Return the (X, Y) coordinate for the center point of the cell that contains the specified text.  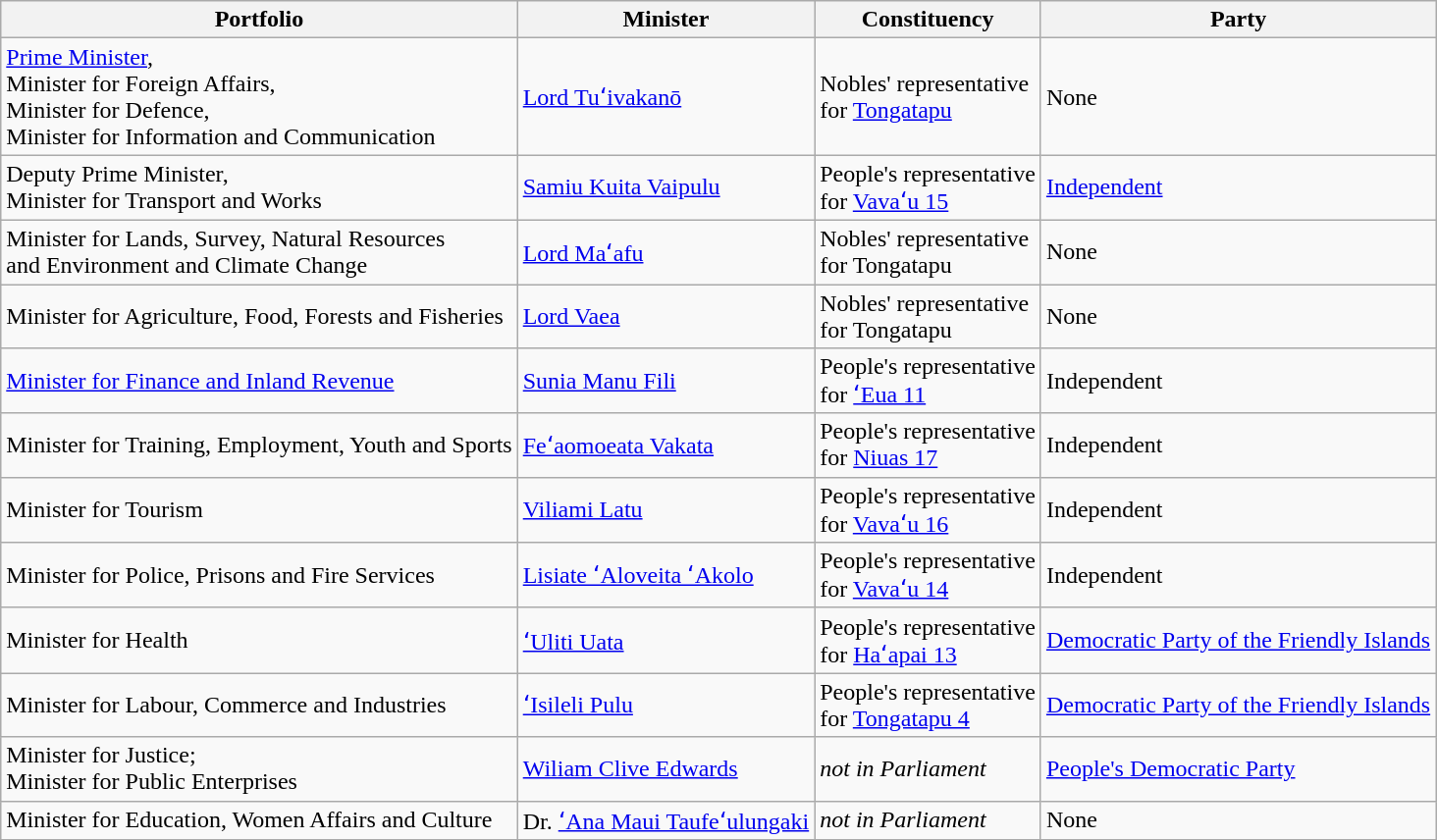
Sunia Manu Fili (665, 381)
People's representativefor Vavaʻu 16 (929, 510)
Samiu Kuita Vaipulu (665, 188)
ʻIsileli Pulu (665, 705)
Minister for Lands, Survey, Natural Resources and Environment and Climate Change (259, 251)
Feʻaomoeata Vakata (665, 446)
Lord Maʻafu (665, 251)
Deputy Prime Minister, Minister for Transport and Works (259, 188)
Lord Tuʻivakanō (665, 96)
People's representativefor Vavaʻu 15 (929, 188)
Dr. ʻAna Maui Taufeʻulungaki (665, 820)
People's representativefor ʻEua 11 (929, 381)
Minister for Education, Women Affairs and Culture (259, 820)
People's representativefor Niuas 17 (929, 446)
Minister for Training, Employment, Youth and Sports (259, 446)
Viliami Latu (665, 510)
Prime Minister, Minister for Foreign Affairs, Minister for Defence, Minister for Information and Communication (259, 96)
Minister for Police, Prisons and Fire Services (259, 575)
Lord Vaea (665, 316)
Constituency (929, 20)
Minister for Agriculture, Food, Forests and Fisheries (259, 316)
People's representativefor Tongatapu 4 (929, 705)
Lisiate ʻAloveita ʻAkolo (665, 575)
People's representativefor Haʻapai 13 (929, 640)
People's Democratic Party (1238, 769)
ʻUliti Uata (665, 640)
Minister for Justice;Minister for Public Enterprises (259, 769)
Minister (665, 20)
Portfolio (259, 20)
Wiliam Clive Edwards (665, 769)
People's representativefor Vavaʻu 14 (929, 575)
Minister for Health (259, 640)
Minister for Labour, Commerce and Industries (259, 705)
Party (1238, 20)
Minister for Finance and Inland Revenue (259, 381)
Minister for Tourism (259, 510)
